Capture the cell that displays the provided text and extract its [x, y] central coordinate. 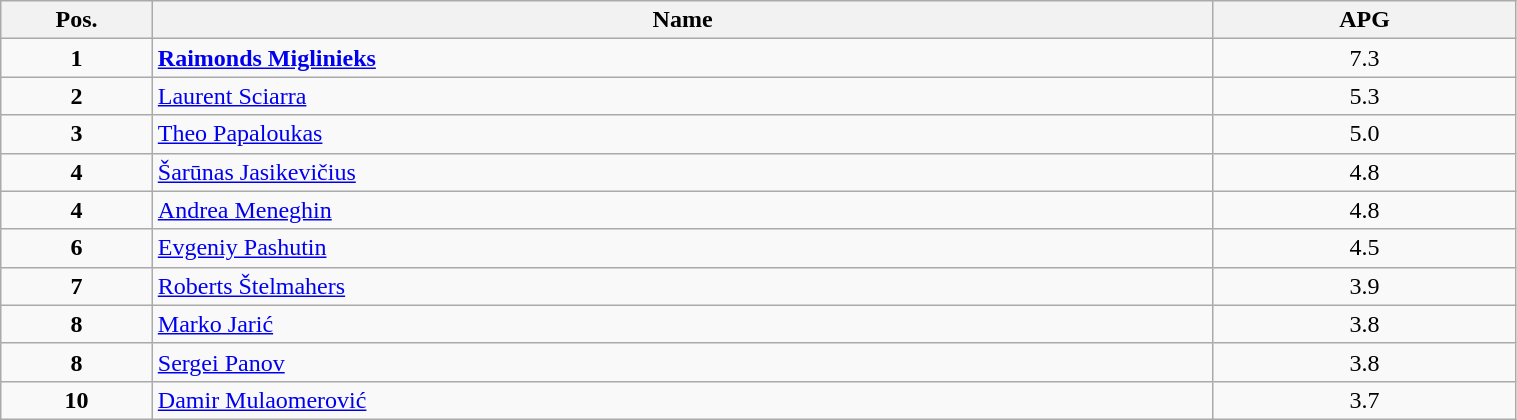
Šarūnas Jasikevičius [682, 172]
Pos. [77, 20]
Theo Papaloukas [682, 134]
Raimonds Miglinieks [682, 58]
1 [77, 58]
3.7 [1364, 400]
5.0 [1364, 134]
2 [77, 96]
3.9 [1364, 286]
Evgeniy Pashutin [682, 248]
7 [77, 286]
Andrea Meneghin [682, 210]
Damir Mulaomerović [682, 400]
4.5 [1364, 248]
Sergei Panov [682, 362]
Marko Jarić [682, 324]
7.3 [1364, 58]
Name [682, 20]
3 [77, 134]
Laurent Sciarra [682, 96]
Roberts Štelmahers [682, 286]
6 [77, 248]
APG [1364, 20]
10 [77, 400]
5.3 [1364, 96]
